Extract the [X, Y] coordinate from the center of the cell holding the provided text.  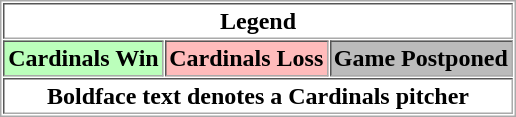
Cardinals Win [84, 58]
Legend [258, 21]
Boldface text denotes a Cardinals pitcher [258, 96]
Game Postponed [420, 58]
Cardinals Loss [246, 58]
